Output the (x, y) coordinate of the center of the cell containing the given text.  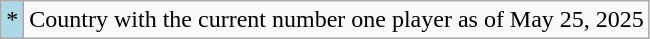
* (12, 20)
Country with the current number one player as of May 25, 2025 (337, 20)
